Identify which cell holds the provided text, then report its (x, y) central coordinate. 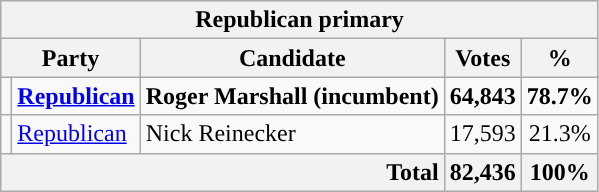
% (560, 58)
Party (71, 58)
17,593 (482, 134)
Roger Marshall (incumbent) (292, 96)
Republican primary (300, 20)
Nick Reinecker (292, 134)
64,843 (482, 96)
21.3% (560, 134)
Total (222, 172)
Candidate (292, 58)
Votes (482, 58)
100% (560, 172)
78.7% (560, 96)
82,436 (482, 172)
